Return [X, Y] of the center of cell containing provided text 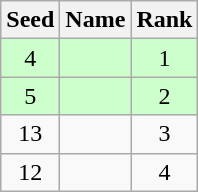
Rank [164, 20]
2 [164, 96]
1 [164, 58]
Name [96, 20]
12 [30, 172]
13 [30, 134]
5 [30, 96]
Seed [30, 20]
3 [164, 134]
